Find where the given text appears and provide that cell's center as [x, y] coordinate. 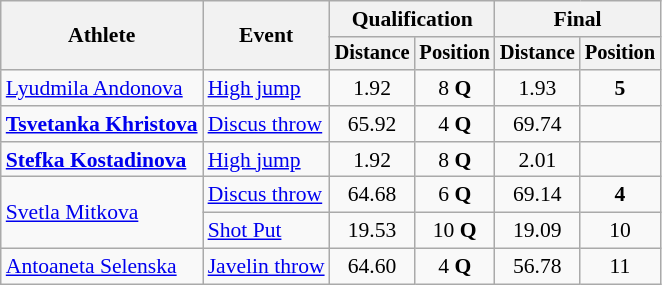
Lyudmila Andonova [102, 88]
Stefka Kostadinova [102, 160]
64.60 [372, 267]
Svetla Mitkova [102, 212]
Javelin throw [266, 267]
65.92 [372, 124]
10 [620, 231]
10 Q [455, 231]
Final [578, 19]
Antoaneta Selenska [102, 267]
11 [620, 267]
56.78 [538, 267]
2.01 [538, 160]
Shot Put [266, 231]
Event [266, 36]
1.93 [538, 88]
Qualification [412, 19]
19.53 [372, 231]
69.14 [538, 195]
19.09 [538, 231]
64.68 [372, 195]
Tsvetanka Khristova [102, 124]
4 [620, 195]
5 [620, 88]
6 Q [455, 195]
Athlete [102, 36]
69.74 [538, 124]
